Scan for the cell matching the given text and deliver its (X, Y) coordinate at center. 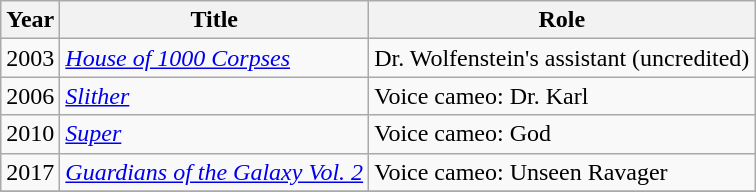
Title (214, 20)
Dr. Wolfenstein's assistant (uncredited) (562, 58)
Year (30, 20)
Guardians of the Galaxy Vol. 2 (214, 172)
2003 (30, 58)
2017 (30, 172)
Super (214, 134)
Voice cameo: Dr. Karl (562, 96)
House of 1000 Corpses (214, 58)
2006 (30, 96)
2010 (30, 134)
Role (562, 20)
Voice cameo: Unseen Ravager (562, 172)
Slither (214, 96)
Voice cameo: God (562, 134)
